Detect which cell encompasses the target text, then output its [X, Y] center coordinate. 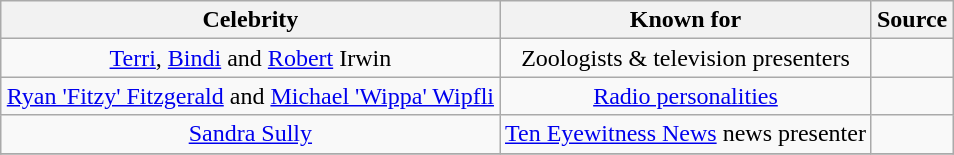
Zoologists & television presenters [686, 58]
Source [912, 20]
Terri, Bindi and Robert Irwin [250, 58]
Ryan 'Fitzy' Fitzgerald and Michael 'Wippa' Wipfli [250, 96]
Ten Eyewitness News news presenter [686, 134]
Sandra Sully [250, 134]
Celebrity [250, 20]
Known for [686, 20]
Radio personalities [686, 96]
